Identify which cell holds the provided text, then report its (x, y) central coordinate. 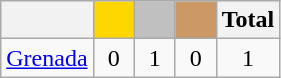
Grenada (47, 58)
Total (248, 20)
